Return (x, y) of the center of cell containing provided text 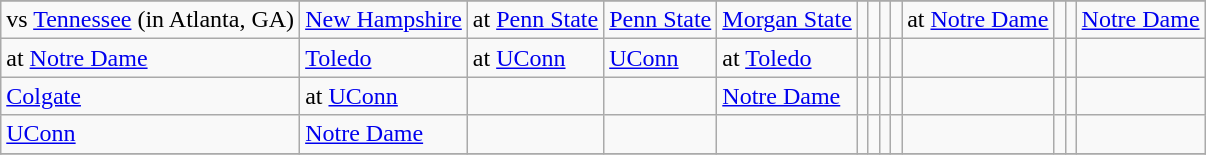
Colgate (150, 96)
Morgan State (788, 20)
New Hampshire (384, 20)
Penn State (660, 20)
Toledo (384, 58)
at Toledo (788, 58)
vs Tennessee (in Atlanta, GA) (150, 20)
at Penn State (535, 20)
